From the cell containing the given text, extract its center point as (x, y) coordinate. 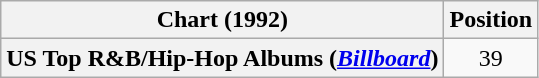
39 (491, 58)
US Top R&B/Hip-Hop Albums (Billboard) (222, 58)
Position (491, 20)
Chart (1992) (222, 20)
